Scan for the cell matching the given text and deliver its [x, y] coordinate at center. 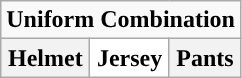
Jersey [130, 58]
Pants [204, 58]
Uniform Combination [121, 20]
Helmet [46, 58]
